Return (X, Y) of the center of cell containing provided text 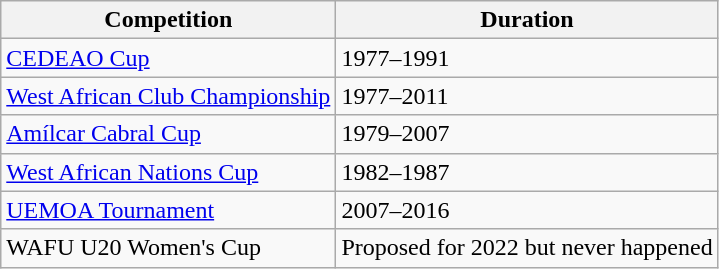
1982–1987 (527, 172)
Duration (527, 20)
1979–2007 (527, 134)
West African Club Championship (168, 96)
1977–1991 (527, 58)
2007–2016 (527, 210)
Competition (168, 20)
1977–2011 (527, 96)
West African Nations Cup (168, 172)
UEMOA Tournament (168, 210)
CEDEAO Cup (168, 58)
Amílcar Cabral Cup (168, 134)
Proposed for 2022 but never happened (527, 248)
WAFU U20 Women's Cup (168, 248)
